Extract the [X, Y] coordinate from the center of the cell holding the provided text.  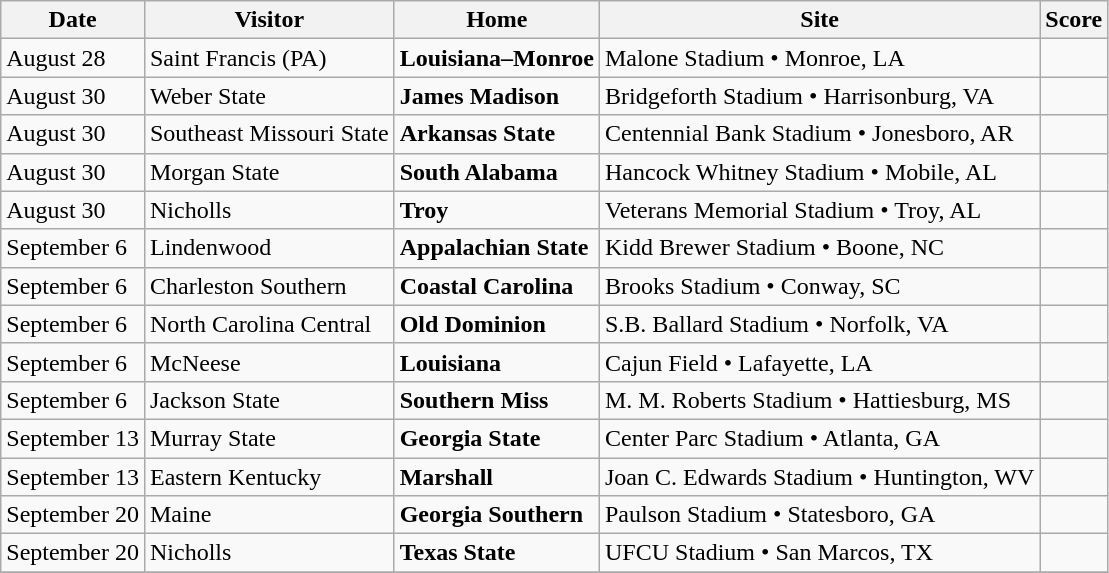
Brooks Stadium • Conway, SC [819, 286]
Troy [496, 210]
Visitor [269, 20]
Murray State [269, 438]
Coastal Carolina [496, 286]
Paulson Stadium • Statesboro, GA [819, 515]
Score [1074, 20]
McNeese [269, 362]
Morgan State [269, 172]
Malone Stadium • Monroe, LA [819, 58]
August 28 [73, 58]
Arkansas State [496, 134]
Marshall [496, 477]
Date [73, 20]
Bridgeforth Stadium • Harrisonburg, VA [819, 96]
S.B. Ballard Stadium • Norfolk, VA [819, 324]
Lindenwood [269, 248]
Centennial Bank Stadium • Jonesboro, AR [819, 134]
Site [819, 20]
Home [496, 20]
Center Parc Stadium • Atlanta, GA [819, 438]
Old Dominion [496, 324]
South Alabama [496, 172]
Joan C. Edwards Stadium • Huntington, WV [819, 477]
North Carolina Central [269, 324]
Cajun Field • Lafayette, LA [819, 362]
Veterans Memorial Stadium • Troy, AL [819, 210]
Eastern Kentucky [269, 477]
Weber State [269, 96]
Charleston Southern [269, 286]
Southeast Missouri State [269, 134]
M. M. Roberts Stadium • Hattiesburg, MS [819, 400]
Jackson State [269, 400]
James Madison [496, 96]
Saint Francis (PA) [269, 58]
UFCU Stadium • San Marcos, TX [819, 553]
Georgia State [496, 438]
Maine [269, 515]
Louisiana–Monroe [496, 58]
Hancock Whitney Stadium • Mobile, AL [819, 172]
Southern Miss [496, 400]
Texas State [496, 553]
Louisiana [496, 362]
Appalachian State [496, 248]
Kidd Brewer Stadium • Boone, NC [819, 248]
Georgia Southern [496, 515]
